Return [x, y] of the center of cell containing provided text 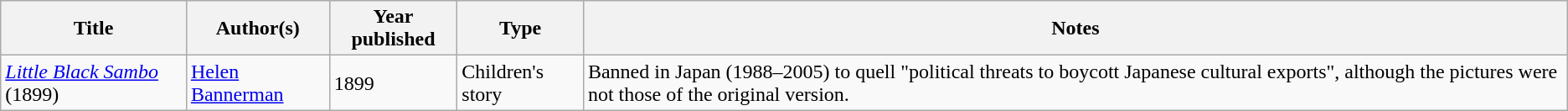
Little Black Sambo (1899) [94, 82]
Children's story [521, 82]
Notes [1075, 29]
Author(s) [258, 29]
Type [521, 29]
Title [94, 29]
Year published [394, 29]
1899 [394, 82]
Helen Bannerman [258, 82]
